Identify which cell holds the provided text, then report its (x, y) central coordinate. 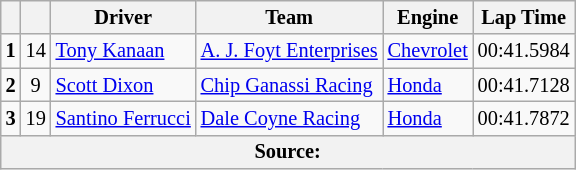
19 (36, 118)
Dale Coyne Racing (290, 118)
9 (36, 85)
Lap Time (524, 17)
Santino Ferrucci (124, 118)
Source: (288, 152)
Driver (124, 17)
Chip Ganassi Racing (290, 85)
00:41.7872 (524, 118)
3 (11, 118)
Team (290, 17)
Scott Dixon (124, 85)
2 (11, 85)
Tony Kanaan (124, 51)
A. J. Foyt Enterprises (290, 51)
Engine (428, 17)
14 (36, 51)
00:41.7128 (524, 85)
Chevrolet (428, 51)
00:41.5984 (524, 51)
1 (11, 51)
